Locate the cell with the specified text and output its [X, Y] center coordinate. 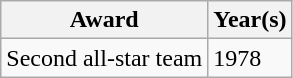
Award [104, 20]
Second all-star team [104, 58]
Year(s) [250, 20]
1978 [250, 58]
